Output the [X, Y] coordinate of the center of the cell containing the given text.  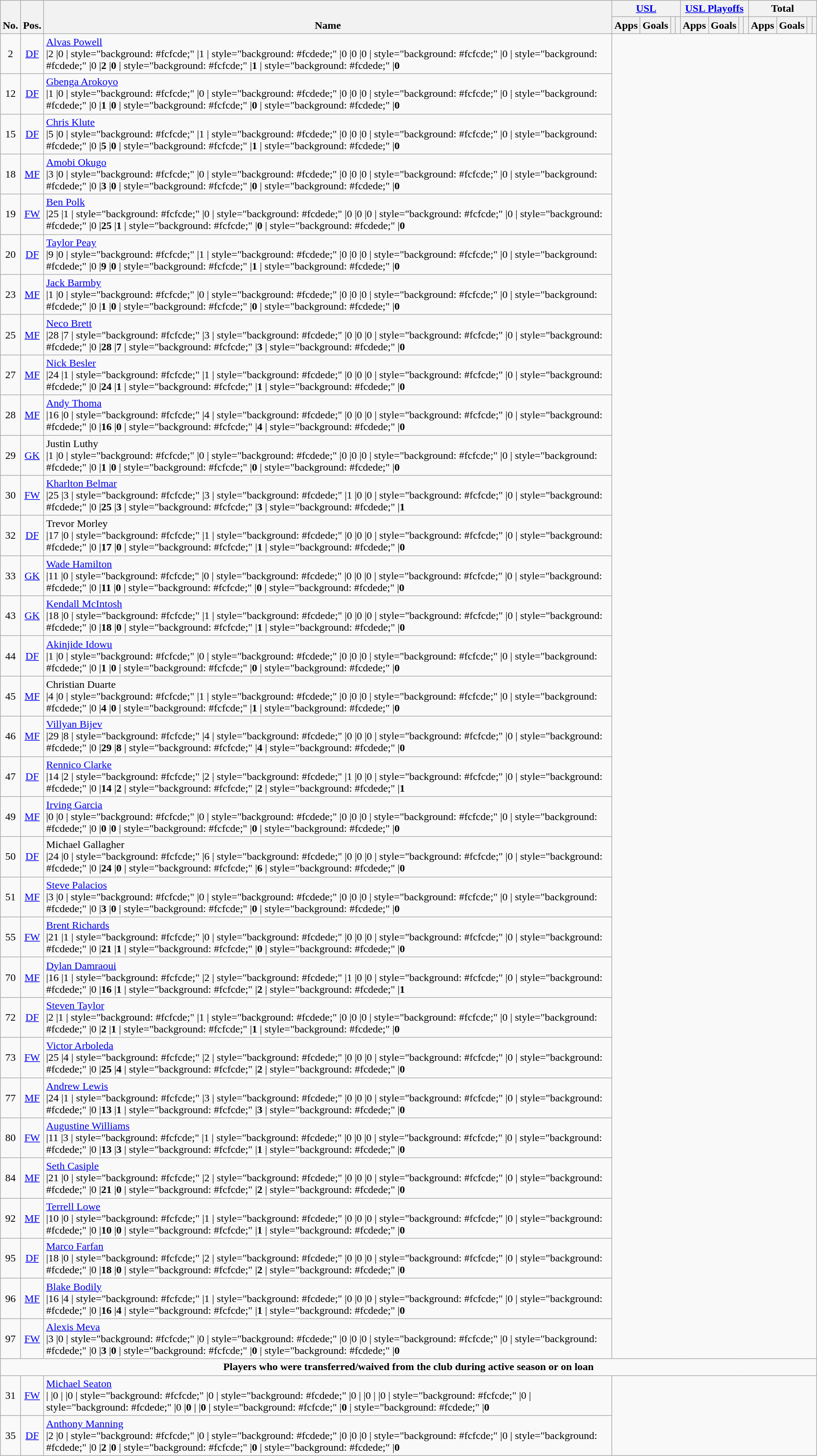
70 [10, 977]
43 [10, 616]
35 [10, 1435]
55 [10, 937]
28 [10, 415]
44 [10, 656]
19 [10, 214]
32 [10, 536]
12 [10, 94]
72 [10, 1017]
No. [10, 17]
46 [10, 736]
95 [10, 1258]
29 [10, 455]
USL [646, 9]
84 [10, 1178]
77 [10, 1097]
30 [10, 496]
2 [10, 54]
33 [10, 576]
Total [783, 9]
80 [10, 1138]
Name [328, 17]
Players who were transferred/waived from the club during active season or on loan [408, 1367]
Pos. [32, 17]
49 [10, 817]
25 [10, 335]
18 [10, 174]
97 [10, 1339]
23 [10, 294]
51 [10, 897]
15 [10, 134]
27 [10, 375]
50 [10, 857]
92 [10, 1218]
45 [10, 696]
20 [10, 254]
47 [10, 776]
96 [10, 1299]
USL Playoffs [714, 9]
73 [10, 1057]
31 [10, 1395]
